Output the (x, y) coordinate of the center of the cell containing the given text.  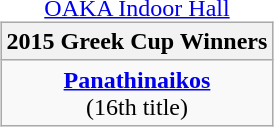
2015 Greek Cup Winners (137, 41)
Panathinaikos(16th title) (137, 92)
